Return the [x, y] coordinate for the center point of the cell that contains the specified text.  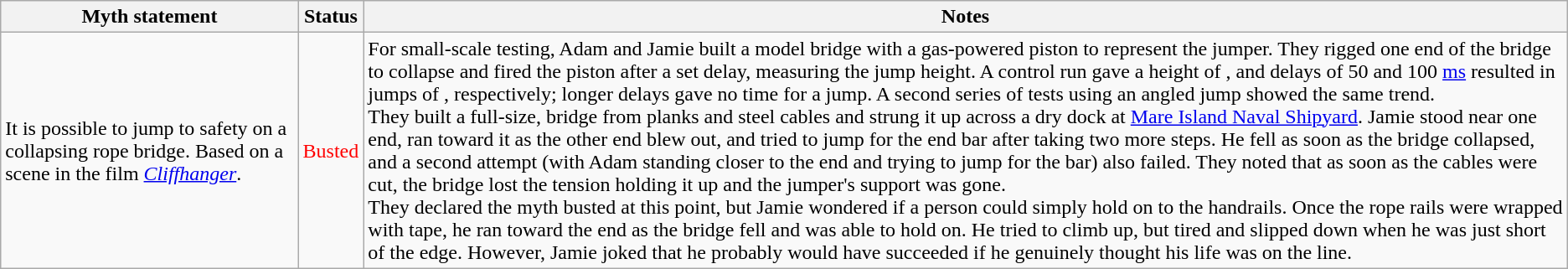
Status [331, 17]
It is possible to jump to safety on a collapsing rope bridge. Based on a scene in the film Cliffhanger. [149, 151]
Notes [965, 17]
Myth statement [149, 17]
Busted [331, 151]
